Scan for the cell matching the given text and deliver its [X, Y] coordinate at center. 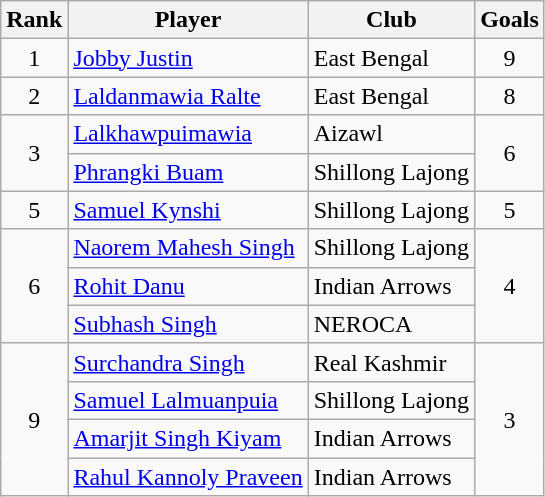
Player [188, 20]
Naorem Mahesh Singh [188, 248]
Laldanmawia Ralte [188, 96]
Real Kashmir [391, 362]
Surchandra Singh [188, 362]
Rahul Kannoly Praveen [188, 477]
Jobby Justin [188, 58]
4 [510, 286]
Rank [34, 20]
1 [34, 58]
Rohit Danu [188, 286]
8 [510, 96]
Samuel Kynshi [188, 210]
Phrangki Buam [188, 172]
Goals [510, 20]
2 [34, 96]
NEROCA [391, 324]
Samuel Lalmuanpuia [188, 400]
Amarjit Singh Kiyam [188, 438]
Subhash Singh [188, 324]
Club [391, 20]
Aizawl [391, 134]
Lalkhawpuimawia [188, 134]
